Pinpoint the cell where the given text exists, returning its (x, y) midpoint coordinate. 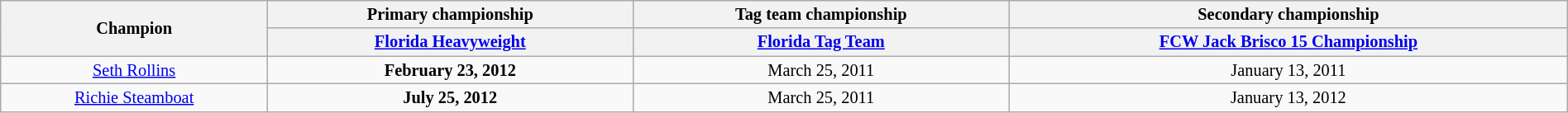
Richie Steamboat (134, 97)
Primary championship (451, 14)
January 13, 2011 (1288, 70)
Secondary championship (1288, 14)
Champion (134, 28)
July 25, 2012 (451, 97)
February 23, 2012 (451, 70)
FCW Jack Brisco 15 Championship (1288, 42)
Florida Heavyweight (451, 42)
Tag team championship (820, 14)
Florida Tag Team (820, 42)
January 13, 2012 (1288, 97)
Seth Rollins (134, 70)
